Return (X, Y) of the center of cell containing provided text 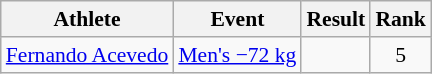
Rank (400, 19)
5 (400, 55)
Men's −72 kg (237, 55)
Athlete (88, 19)
Fernando Acevedo (88, 55)
Result (336, 19)
Event (237, 19)
